Return the (x, y) coordinate for the center point of the cell that contains the specified text.  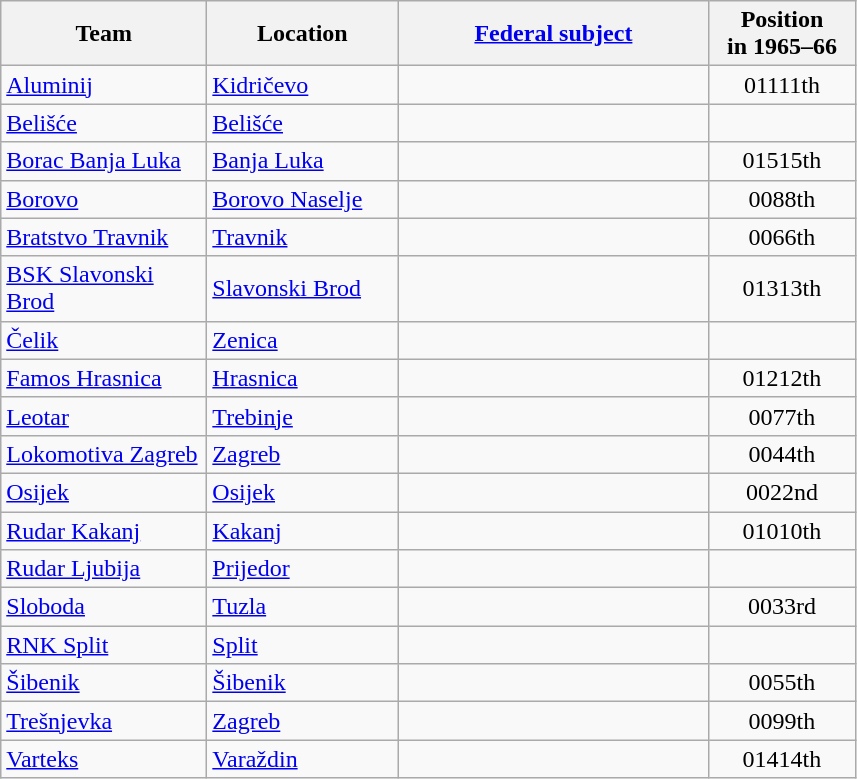
0044th (782, 454)
Rudar Ljubija (104, 569)
Trebinje (302, 416)
0066th (782, 237)
RNK Split (104, 645)
Kakanj (302, 531)
01111th (782, 85)
Varteks (104, 759)
01212th (782, 378)
Trešnjevka (104, 721)
Split (302, 645)
01414th (782, 759)
Banja Luka (302, 161)
0055th (782, 683)
0022nd (782, 492)
Aluminij (104, 85)
Positionin 1965–66 (782, 34)
0077th (782, 416)
Location (302, 34)
Travnik (302, 237)
Tuzla (302, 607)
0088th (782, 199)
Borovo (104, 199)
01313th (782, 288)
0033rd (782, 607)
01515th (782, 161)
Rudar Kakanj (104, 531)
Kidričevo (302, 85)
01010th (782, 531)
BSK Slavonski Brod (104, 288)
0099th (782, 721)
Zenica (302, 340)
Federal subject (554, 34)
Bratstvo Travnik (104, 237)
Borovo Naselje (302, 199)
Team (104, 34)
Leotar (104, 416)
Prijedor (302, 569)
Famos Hrasnica (104, 378)
Čelik (104, 340)
Sloboda (104, 607)
Slavonski Brod (302, 288)
Varaždin (302, 759)
Hrasnica (302, 378)
Borac Banja Luka (104, 161)
Lokomotiva Zagreb (104, 454)
